From the cell containing the given text, extract its center point as (x, y) coordinate. 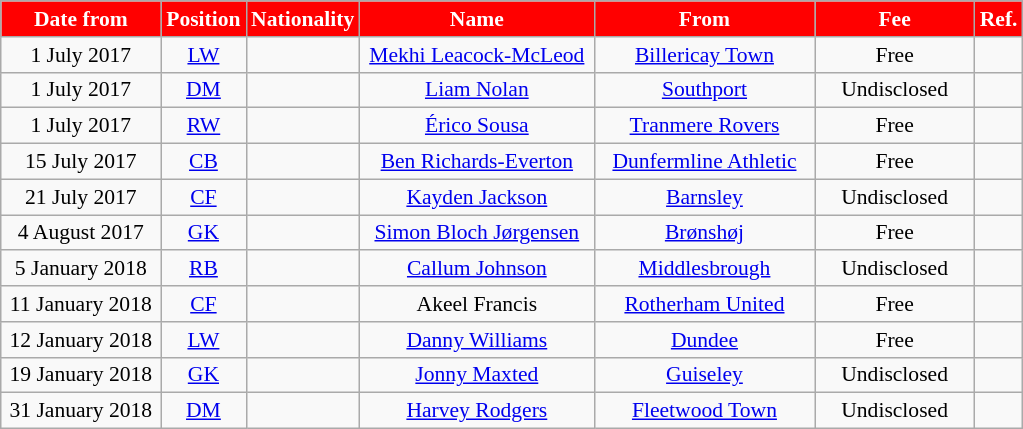
Dunfermline Athletic (704, 162)
Kayden Jackson (476, 197)
Simon Bloch Jørgensen (476, 233)
21 July 2017 (81, 197)
19 January 2018 (81, 375)
Liam Nolan (476, 90)
Érico Sousa (476, 126)
Fee (895, 19)
Mekhi Leacock-McLeod (476, 55)
CB (204, 162)
Middlesbrough (704, 269)
Fleetwood Town (704, 411)
15 July 2017 (81, 162)
Billericay Town (704, 55)
Jonny Maxted (476, 375)
Danny Williams (476, 340)
Tranmere Rovers (704, 126)
Ref. (999, 19)
Barnsley (704, 197)
Southport (704, 90)
12 January 2018 (81, 340)
Brønshøj (704, 233)
11 January 2018 (81, 304)
31 January 2018 (81, 411)
Callum Johnson (476, 269)
Harvey Rodgers (476, 411)
Akeel Francis (476, 304)
RW (204, 126)
Name (476, 19)
RB (204, 269)
From (704, 19)
Date from (81, 19)
Guiseley (704, 375)
5 January 2018 (81, 269)
Rotherham United (704, 304)
Dundee (704, 340)
Position (204, 19)
4 August 2017 (81, 233)
Ben Richards-Everton (476, 162)
Nationality (302, 19)
